Determine the [X, Y] coordinate at the center of the cell enclosing the given text.  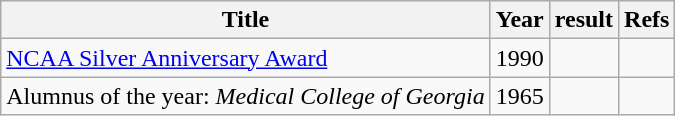
1990 [520, 58]
Year [520, 20]
Refs [647, 20]
Alumnus of the year: Medical College of Georgia [246, 96]
NCAA Silver Anniversary Award [246, 58]
1965 [520, 96]
result [584, 20]
Title [246, 20]
